For the text-containing cell, return its midpoint in [x, y] coordinate format. 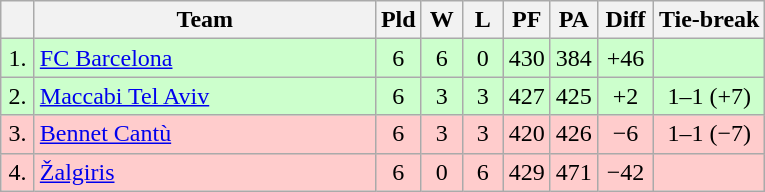
427 [526, 96]
−42 [625, 172]
Team [204, 20]
4. [18, 172]
FC Barcelona [204, 58]
471 [574, 172]
Tie-break [709, 20]
W [442, 20]
PF [526, 20]
Žalgiris [204, 172]
425 [574, 96]
1–1 (−7) [709, 134]
PA [574, 20]
426 [574, 134]
1–1 (+7) [709, 96]
430 [526, 58]
L [482, 20]
384 [574, 58]
−6 [625, 134]
Diff [625, 20]
Pld [398, 20]
1. [18, 58]
420 [526, 134]
+2 [625, 96]
429 [526, 172]
+46 [625, 58]
3. [18, 134]
Maccabi Tel Aviv [204, 96]
Bennet Cantù [204, 134]
2. [18, 96]
